Capture the cell that displays the provided text and extract its (X, Y) central coordinate. 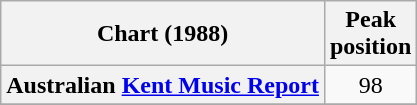
Chart (1988) (163, 34)
Peakposition (370, 34)
98 (370, 85)
Australian Kent Music Report (163, 85)
